Locate the cell with the specified text and output its (x, y) center coordinate. 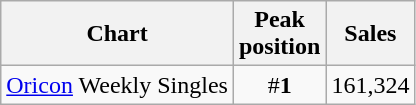
#1 (279, 85)
Chart (118, 34)
Sales (370, 34)
Oricon Weekly Singles (118, 85)
Peakposition (279, 34)
161,324 (370, 85)
